From the cell containing the given text, extract its center point as [X, Y] coordinate. 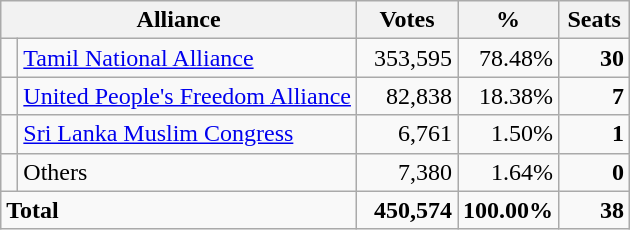
Seats [594, 20]
0 [594, 172]
Sri Lanka Muslim Congress [188, 134]
Total [179, 210]
Alliance [179, 20]
7 [594, 96]
1.64% [508, 172]
30 [594, 58]
38 [594, 210]
1 [594, 134]
78.48% [508, 58]
353,595 [406, 58]
6,761 [406, 134]
18.38% [508, 96]
7,380 [406, 172]
Votes [406, 20]
450,574 [406, 210]
Tamil National Alliance [188, 58]
1.50% [508, 134]
Others [188, 172]
100.00% [508, 210]
United People's Freedom Alliance [188, 96]
% [508, 20]
82,838 [406, 96]
